Extract the (x, y) coordinate from the center of the cell holding the provided text.  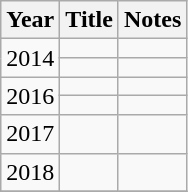
2014 (30, 58)
Title (90, 20)
Notes (152, 20)
2016 (30, 96)
2018 (30, 172)
2017 (30, 134)
Year (30, 20)
